Search for the cell housing the specified text and yield its (x, y) center coordinate. 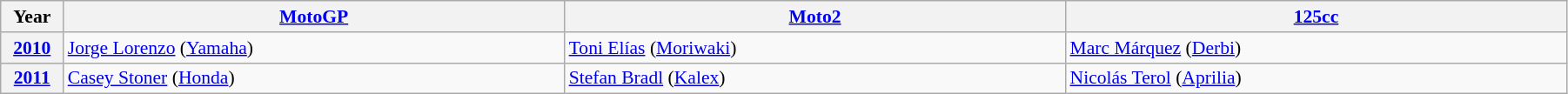
Nicolás Terol (Aprilia) (1316, 78)
2011 (32, 78)
Marc Márquez (Derbi) (1316, 48)
Stefan Bradl (Kalex) (815, 78)
2010 (32, 48)
Toni Elías (Moriwaki) (815, 48)
MotoGP (314, 17)
125cc (1316, 17)
Moto2 (815, 17)
Year (32, 17)
Jorge Lorenzo (Yamaha) (314, 48)
Casey Stoner (Honda) (314, 78)
